Capture the cell that displays the provided text and extract its (x, y) central coordinate. 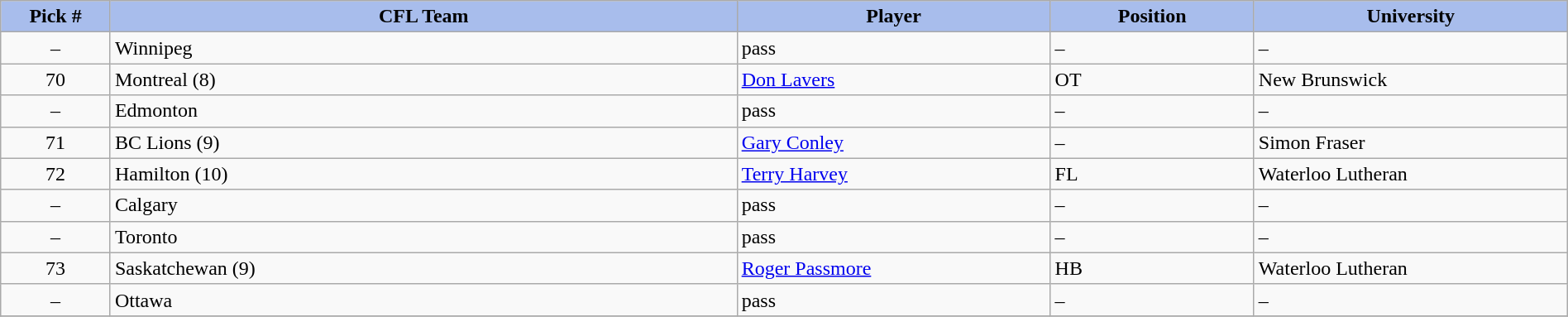
Player (893, 17)
BC Lions (9) (423, 142)
Calgary (423, 205)
73 (56, 268)
CFL Team (423, 17)
Terry Harvey (893, 174)
OT (1152, 79)
71 (56, 142)
Winnipeg (423, 48)
Pick # (56, 17)
Toronto (423, 237)
Saskatchewan (9) (423, 268)
Montreal (8) (423, 79)
Ottawa (423, 300)
Don Lavers (893, 79)
70 (56, 79)
Edmonton (423, 111)
University (1411, 17)
New Brunswick (1411, 79)
Simon Fraser (1411, 142)
72 (56, 174)
FL (1152, 174)
Position (1152, 17)
Hamilton (10) (423, 174)
Roger Passmore (893, 268)
HB (1152, 268)
Gary Conley (893, 142)
